Determine the (x, y) coordinate at the center of the cell enclosing the given text.  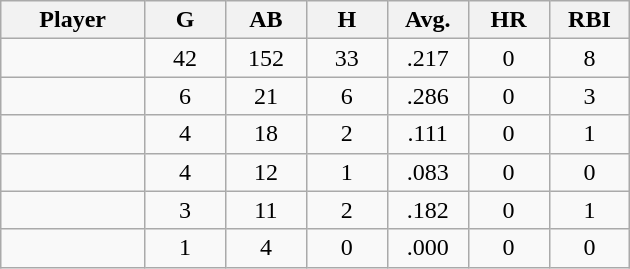
RBI (590, 20)
.217 (428, 58)
8 (590, 58)
152 (266, 58)
Player (73, 20)
.286 (428, 96)
11 (266, 210)
Avg. (428, 20)
42 (186, 58)
.182 (428, 210)
33 (346, 58)
18 (266, 134)
.111 (428, 134)
HR (508, 20)
G (186, 20)
12 (266, 172)
.083 (428, 172)
AB (266, 20)
21 (266, 96)
H (346, 20)
.000 (428, 248)
